Capture the cell that displays the provided text and extract its [X, Y] central coordinate. 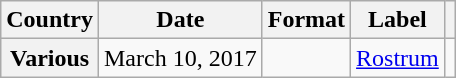
Format [306, 20]
Country [50, 20]
Date [180, 20]
March 10, 2017 [180, 58]
Rostrum [398, 58]
Label [398, 20]
Various [50, 58]
